For the text-containing cell, return its midpoint in (X, Y) coordinate format. 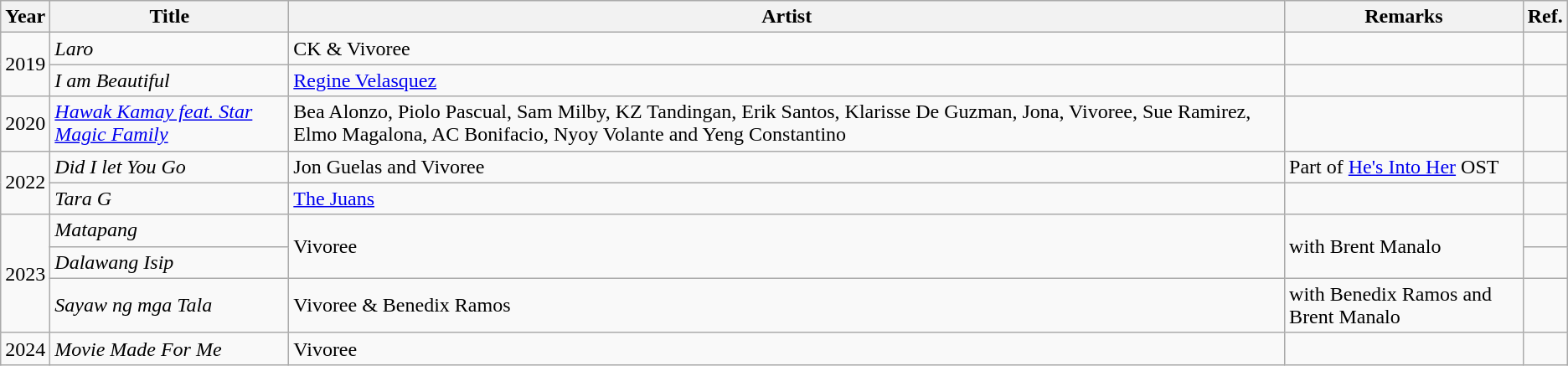
CK & Vivoree (787, 49)
with Benedix Ramos and Brent Manalo (1404, 305)
Part of He's Into Her OST (1404, 167)
with Brent Manalo (1404, 246)
Laro (169, 49)
Did I let You Go (169, 167)
Jon Guelas and Vivoree (787, 167)
Matapang (169, 230)
Tara G (169, 198)
I am Beautiful (169, 80)
Ref. (1545, 17)
2023 (25, 273)
2019 (25, 64)
Movie Made For Me (169, 348)
2022 (25, 183)
2020 (25, 124)
Year (25, 17)
Remarks (1404, 17)
Title (169, 17)
Hawak Kamay feat. Star Magic Family (169, 124)
Artist (787, 17)
The Juans (787, 198)
Regine Velasquez (787, 80)
2024 (25, 348)
Vivoree & Benedix Ramos (787, 305)
Dalawang Isip (169, 262)
Sayaw ng mga Tala (169, 305)
